Detect which cell encompasses the target text, then output its (x, y) center coordinate. 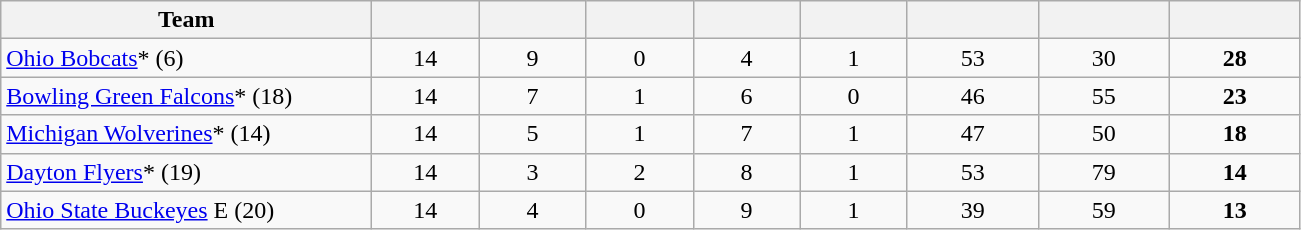
Ohio State Buckeyes E (20) (186, 210)
Dayton Flyers* (19) (186, 172)
47 (972, 134)
23 (1234, 96)
79 (1104, 172)
39 (972, 210)
Bowling Green Falcons* (18) (186, 96)
8 (746, 172)
30 (1104, 58)
2 (640, 172)
3 (532, 172)
18 (1234, 134)
59 (1104, 210)
5 (532, 134)
50 (1104, 134)
Team (186, 20)
28 (1234, 58)
Michigan Wolverines* (14) (186, 134)
Ohio Bobcats* (6) (186, 58)
13 (1234, 210)
46 (972, 96)
55 (1104, 96)
6 (746, 96)
